Pinpoint the cell where the given text exists, returning its (X, Y) midpoint coordinate. 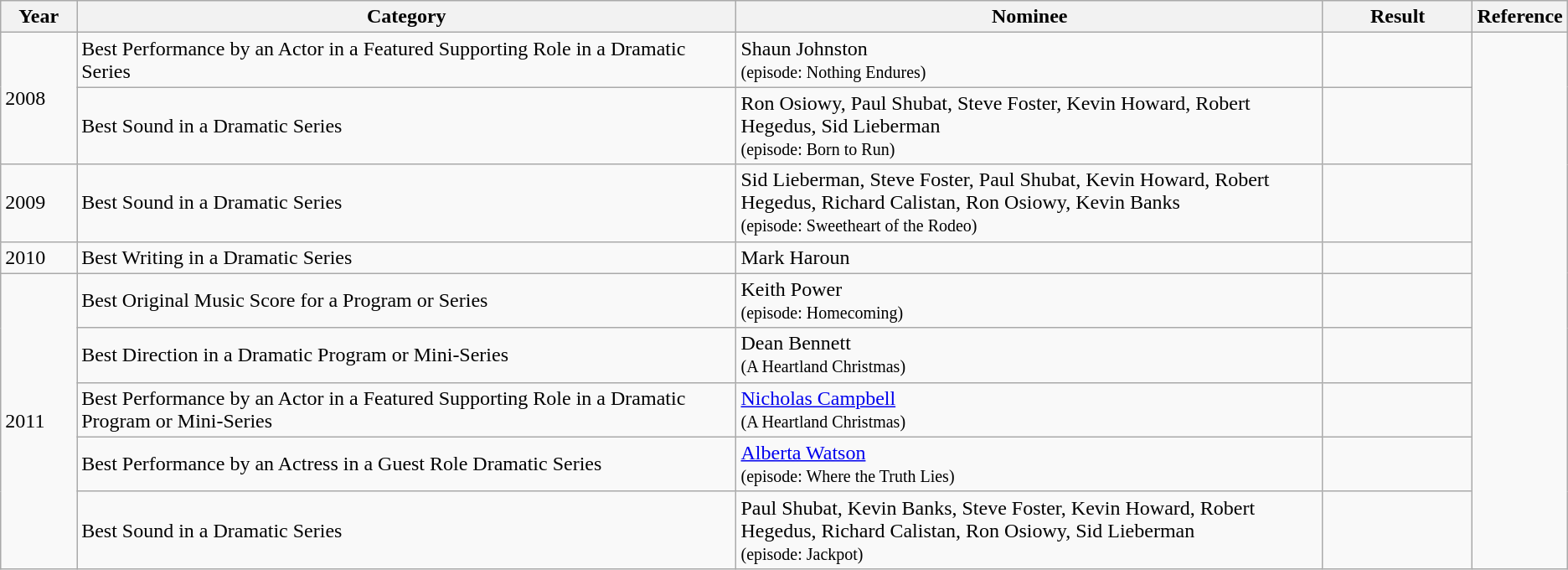
Best Original Music Score for a Program or Series (407, 300)
Paul Shubat, Kevin Banks, Steve Foster, Kevin Howard, Robert Hegedus, Richard Calistan, Ron Osiowy, Sid Lieberman(episode: Jackpot) (1029, 530)
2010 (39, 257)
Year (39, 17)
Result (1397, 17)
2008 (39, 99)
Best Writing in a Dramatic Series (407, 257)
Sid Lieberman, Steve Foster, Paul Shubat, Kevin Howard, Robert Hegedus, Richard Calistan, Ron Osiowy, Kevin Banks(episode: Sweetheart of the Rodeo) (1029, 203)
Alberta Watson(episode: Where the Truth Lies) (1029, 464)
Best Performance by an Actor in a Featured Supporting Role in a Dramatic Series (407, 60)
Reference (1519, 17)
Keith Power(episode: Homecoming) (1029, 300)
Shaun Johnston(episode: Nothing Endures) (1029, 60)
Nicholas Campbell(A Heartland Christmas) (1029, 409)
Best Performance by an Actress in a Guest Role Dramatic Series (407, 464)
2011 (39, 421)
Category (407, 17)
Mark Haroun (1029, 257)
Best Direction in a Dramatic Program or Mini-Series (407, 355)
Ron Osiowy, Paul Shubat, Steve Foster, Kevin Howard, Robert Hegedus, Sid Lieberman(episode: Born to Run) (1029, 126)
Dean Bennett(A Heartland Christmas) (1029, 355)
2009 (39, 203)
Nominee (1029, 17)
Best Performance by an Actor in a Featured Supporting Role in a Dramatic Program or Mini-Series (407, 409)
